Find where the given text appears and provide that cell's center as (x, y) coordinate. 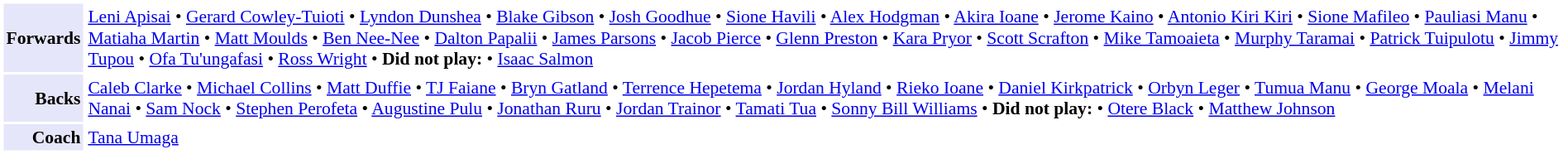
Backs (43, 98)
Forwards (43, 37)
Tana Umaga (825, 137)
Coach (43, 137)
